Capture the cell that displays the provided text and extract its (x, y) central coordinate. 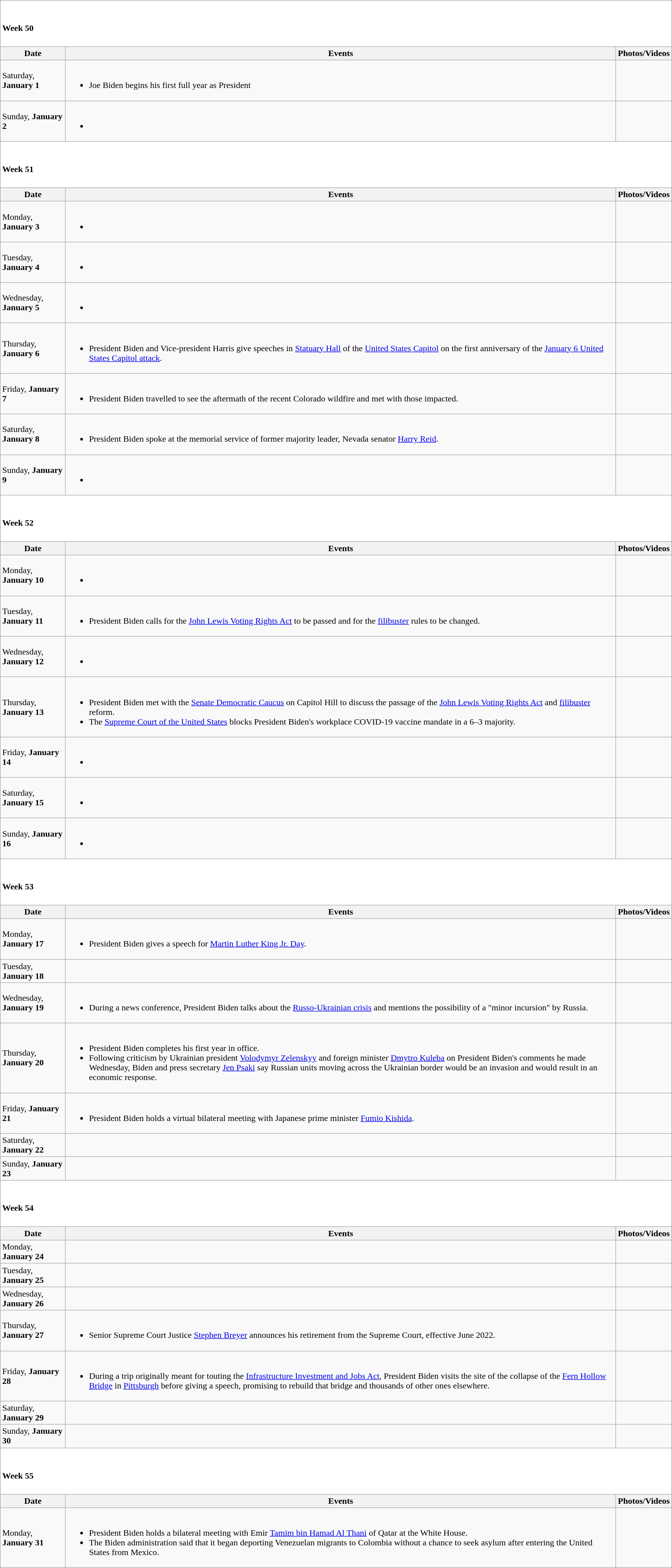
Monday, January 17 (33, 939)
Saturday, January 15 (33, 798)
Thursday, January 20 (33, 1058)
Monday, January 3 (33, 222)
Wednesday, January 5 (33, 303)
Friday, January 21 (33, 1113)
Week 54 (336, 1204)
Sunday, January 9 (33, 475)
Saturday, January 8 (33, 434)
Sunday, January 16 (33, 838)
Tuesday, January 25 (33, 1275)
Monday, January 31 (33, 1537)
Thursday, January 27 (33, 1331)
Thursday, January 13 (33, 707)
President Biden gives a speech for Martin Luther King Jr. Day. (340, 939)
Saturday, January 1 (33, 80)
During a news conference, President Biden talks about the Russo-Ukrainian crisis and mentions the possibility of a "minor incursion" by Russia. (340, 1003)
President Biden holds a virtual bilateral meeting with Japanese prime minister Fumio Kishida. (340, 1113)
Week 50 (336, 24)
President Biden calls for the John Lewis Voting Rights Act to be passed and for the filibuster rules to be changed. (340, 616)
Tuesday, January 18 (33, 971)
Friday, January 14 (33, 757)
Saturday, January 22 (33, 1145)
Friday, January 28 (33, 1376)
President Biden travelled to see the aftermath of the recent Colorado wildfire and met with those impacted. (340, 394)
Monday, January 10 (33, 575)
Monday, January 24 (33, 1252)
Week 53 (336, 882)
President Biden spoke at the memorial service of former majority leader, Nevada senator Harry Reid. (340, 434)
Thursday, January 6 (33, 348)
Sunday, January 23 (33, 1168)
Saturday, January 29 (33, 1413)
Sunday, January 30 (33, 1436)
Week 52 (336, 518)
Wednesday, January 19 (33, 1003)
Tuesday, January 11 (33, 616)
Wednesday, January 26 (33, 1298)
Wednesday, January 12 (33, 656)
Sunday, January 2 (33, 121)
Senior Supreme Court Justice Stephen Breyer announces his retirement from the Supreme Court, effective June 2022. (340, 1331)
Week 55 (336, 1471)
Friday, January 7 (33, 394)
Joe Biden begins his first full year as President (340, 80)
Tuesday, January 4 (33, 262)
Week 51 (336, 164)
